Output the (x, y) coordinate of the center of the cell containing the given text.  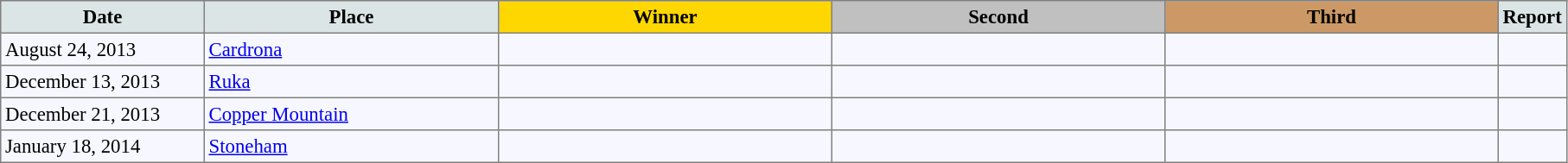
Cardrona (351, 49)
Copper Mountain (351, 114)
August 24, 2013 (103, 49)
Stoneham (351, 147)
Report (1532, 17)
Third (1332, 17)
Date (103, 17)
Place (351, 17)
December 13, 2013 (103, 82)
Ruka (351, 82)
January 18, 2014 (103, 147)
December 21, 2013 (103, 114)
Winner (666, 17)
Second (998, 17)
